Identify which cell holds the provided text, then report its (x, y) central coordinate. 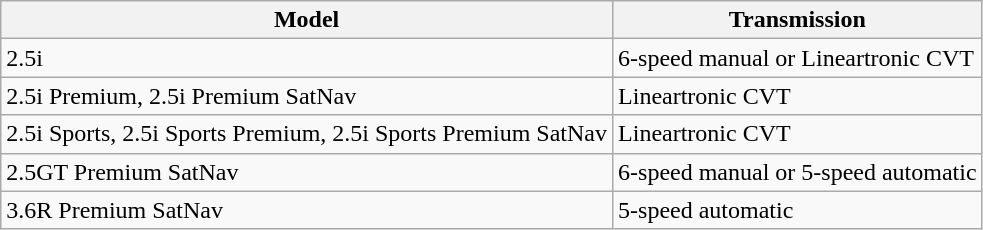
Model (307, 20)
2.5i Premium, 2.5i Premium SatNav (307, 96)
Transmission (798, 20)
2.5i Sports, 2.5i Sports Premium, 2.5i Sports Premium SatNav (307, 134)
2.5GT Premium SatNav (307, 172)
3.6R Premium SatNav (307, 210)
2.5i (307, 58)
5-speed automatic (798, 210)
6-speed manual or 5-speed automatic (798, 172)
6-speed manual or Lineartronic CVT (798, 58)
